Search for the cell housing the specified text and yield its (X, Y) center coordinate. 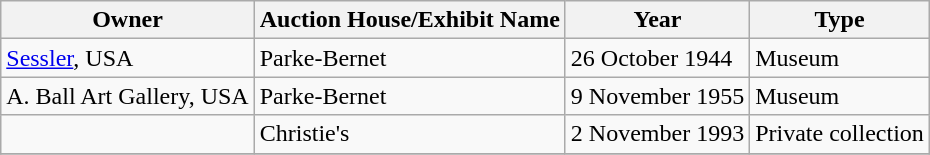
2 November 1993 (657, 134)
Owner (128, 20)
Private collection (840, 134)
9 November 1955 (657, 96)
Type (840, 20)
Sessler, USA (128, 58)
26 October 1944 (657, 58)
A. Ball Art Gallery, USA (128, 96)
Auction House/Exhibit Name (410, 20)
Year (657, 20)
Christie's (410, 134)
